Search for the cell housing the specified text and yield its (x, y) center coordinate. 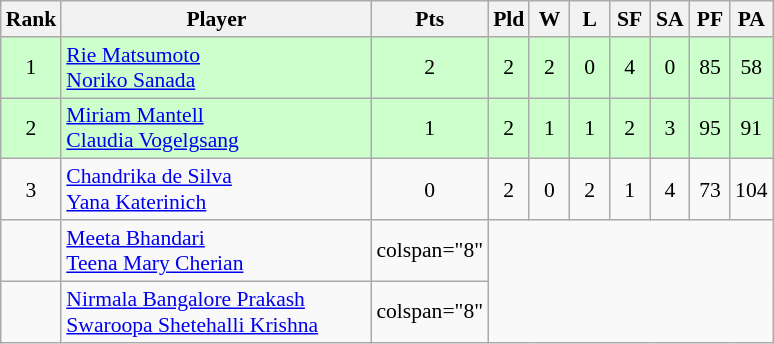
73 (710, 190)
Rie Matsumoto Noriko Sanada (216, 68)
SA (670, 19)
SF (630, 19)
Meeta Bhandari Teena Mary Cherian (216, 250)
Pts (430, 19)
Rank (32, 19)
L (590, 19)
W (549, 19)
Miriam Mantell Claudia Vogelgsang (216, 128)
Pld (508, 19)
58 (752, 68)
104 (752, 190)
PA (752, 19)
PF (710, 19)
Chandrika de Silva Yana Katerinich (216, 190)
85 (710, 68)
95 (710, 128)
Player (216, 19)
91 (752, 128)
Nirmala Bangalore Prakash Swaroopa Shetehalli Krishna (216, 312)
